Find where the given text appears and provide that cell's center as (x, y) coordinate. 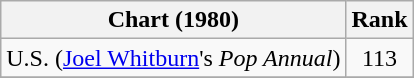
U.S. (Joel Whitburn's Pop Annual) (174, 58)
Rank (380, 20)
Chart (1980) (174, 20)
113 (380, 58)
